Find where the given text appears and provide that cell's center as (X, Y) coordinate. 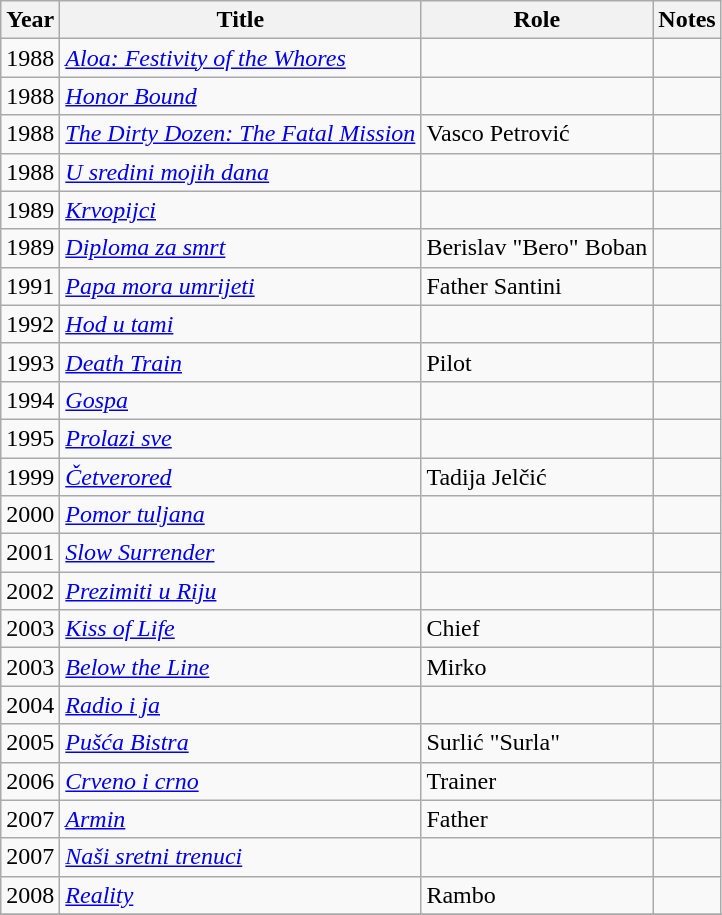
Kiss of Life (240, 629)
Gospa (240, 400)
1991 (30, 286)
Četverored (240, 477)
Vasco Petrović (537, 134)
Krvopijci (240, 210)
2008 (30, 895)
2000 (30, 515)
Death Train (240, 362)
Crveno i crno (240, 781)
Prezimiti u Riju (240, 591)
Berislav "Bero" Boban (537, 248)
Pilot (537, 362)
Pušća Bistra (240, 743)
Diploma za smrt (240, 248)
Armin (240, 819)
Reality (240, 895)
2002 (30, 591)
The Dirty Dozen: The Fatal Mission (240, 134)
Father Santini (537, 286)
Honor Bound (240, 96)
U sredini mojih dana (240, 172)
Naši sretni trenuci (240, 857)
Surlić "Surla" (537, 743)
Title (240, 20)
Role (537, 20)
Aloa: Festivity of the Whores (240, 58)
1994 (30, 400)
2006 (30, 781)
2004 (30, 705)
Mirko (537, 667)
1992 (30, 324)
Father (537, 819)
1999 (30, 477)
Hod u tami (240, 324)
Papa mora umrijeti (240, 286)
Radio i ja (240, 705)
Year (30, 20)
1995 (30, 438)
Chief (537, 629)
Trainer (537, 781)
2005 (30, 743)
Tadija Jelčić (537, 477)
Rambo (537, 895)
Pomor tuljana (240, 515)
Prolazi sve (240, 438)
Notes (687, 20)
1993 (30, 362)
2001 (30, 553)
Below the Line (240, 667)
Slow Surrender (240, 553)
